Return the [X, Y] coordinate for the center point of the cell that contains the specified text.  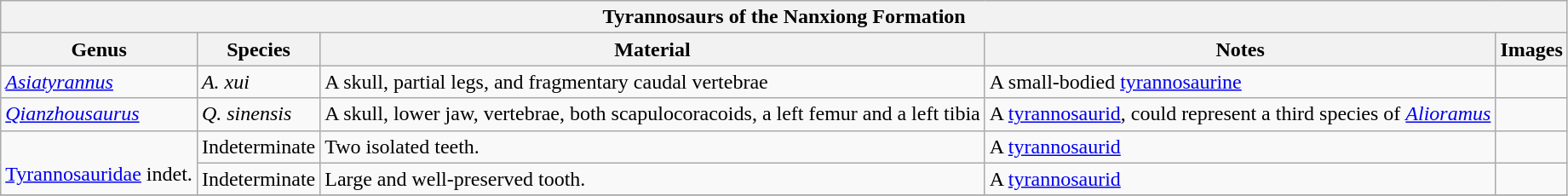
Qianzhousaurus [99, 114]
A skull, lower jaw, vertebrae, both scapulocoracoids, a left femur and a left tibia [652, 114]
Q. sinensis [258, 114]
Two isolated teeth. [652, 147]
Large and well-preserved tooth. [652, 179]
A skull, partial legs, and fragmentary caudal vertebrae [652, 82]
Images [1531, 49]
Species [258, 49]
Tyrannosaurs of the Nanxiong Formation [784, 17]
Notes [1240, 49]
A. xui [258, 82]
A small-bodied tyrannosaurine [1240, 82]
Asiatyrannus [99, 82]
Material [652, 49]
A tyrannosaurid, could represent a third species of Alioramus [1240, 114]
Genus [99, 49]
Tyrannosauridae indet. [99, 163]
